For the text-containing cell, return its midpoint in (x, y) coordinate format. 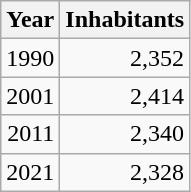
2,352 (125, 58)
1990 (30, 58)
2,340 (125, 134)
2011 (30, 134)
2,414 (125, 96)
2001 (30, 96)
Inhabitants (125, 20)
Year (30, 20)
2,328 (125, 172)
2021 (30, 172)
